Search for the cell housing the specified text and yield its [X, Y] center coordinate. 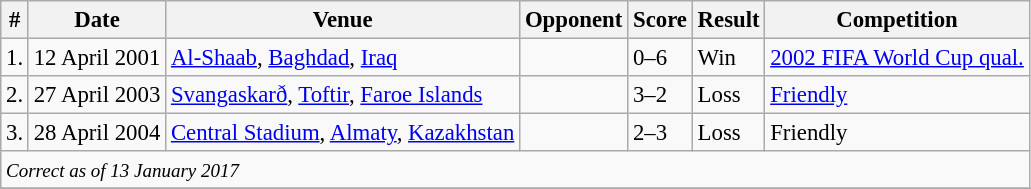
2–3 [660, 133]
0–6 [660, 58]
Svangaskarð, Toftir, Faroe Islands [343, 95]
Competition [897, 20]
Central Stadium, Almaty, Kazakhstan [343, 133]
2002 FIFA World Cup qual. [897, 58]
Correct as of 13 January 2017 [515, 170]
27 April 2003 [96, 95]
Venue [343, 20]
Al-Shaab, Baghdad, Iraq [343, 58]
Score [660, 20]
3. [15, 133]
1. [15, 58]
3–2 [660, 95]
28 April 2004 [96, 133]
Date [96, 20]
Result [728, 20]
2. [15, 95]
# [15, 20]
12 April 2001 [96, 58]
Opponent [574, 20]
Win [728, 58]
